Return the (X, Y) coordinate for the center point of the cell that contains the specified text.  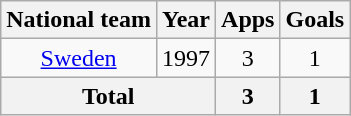
Apps (248, 20)
National team (79, 20)
Goals (315, 20)
Sweden (79, 58)
1997 (186, 58)
Total (108, 96)
Year (186, 20)
